Determine the (X, Y) coordinate at the center of the cell enclosing the given text.  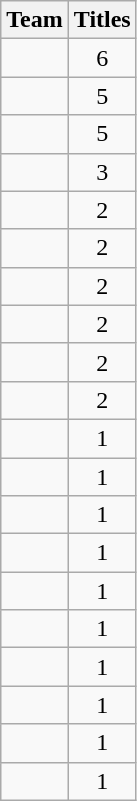
Team (35, 20)
Titles (102, 20)
6 (102, 58)
3 (102, 172)
